Identify which cell holds the provided text, then report its [x, y] central coordinate. 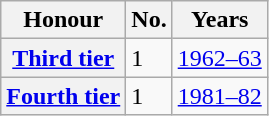
Fourth tier [64, 96]
1962–63 [220, 58]
No. [149, 20]
Honour [64, 20]
Third tier [64, 58]
Years [220, 20]
1981–82 [220, 96]
